For the text-containing cell, return its midpoint in (X, Y) coordinate format. 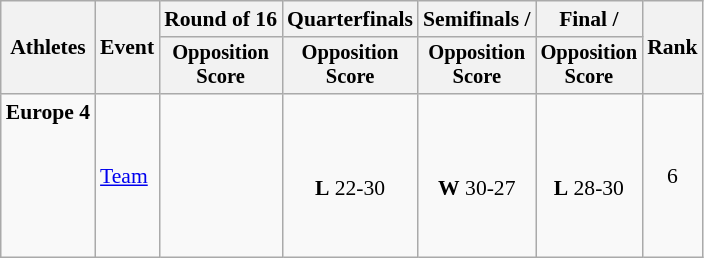
Europe 4 (48, 176)
Event (127, 48)
Team (127, 176)
Quarterfinals (350, 19)
L 28-30 (590, 176)
Final / (590, 19)
Semifinals / (476, 19)
Athletes (48, 48)
Round of 16 (220, 19)
Rank (672, 48)
L 22-30 (350, 176)
W 30-27 (476, 176)
6 (672, 176)
